Identify which cell holds the provided text, then report its [x, y] central coordinate. 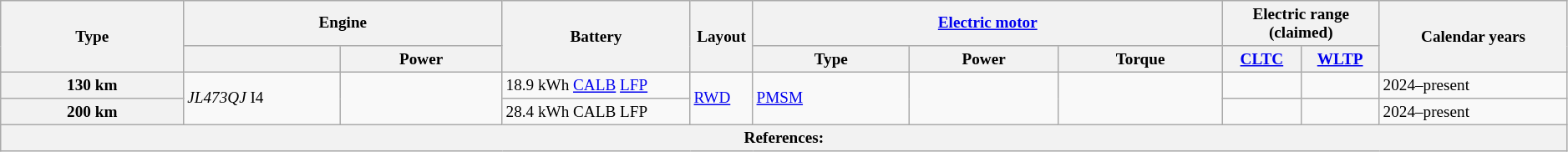
130 km [92, 85]
PMSM [831, 99]
JL473QJ I4 [262, 99]
Torque [1141, 59]
Electric motor [987, 23]
CLTC [1262, 59]
Battery [596, 37]
18.9 kWh CALB LFP [596, 85]
Electric range (claimed) [1302, 23]
28.4 kWh CALB LFP [596, 112]
RWD [722, 99]
Engine [343, 23]
Layout [722, 37]
Calendar years [1474, 37]
WLTP [1340, 59]
200 km [92, 112]
References: [784, 139]
